Return (x, y) of the center of cell containing provided text 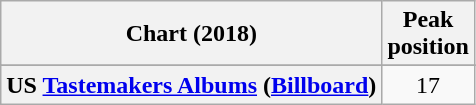
Chart (2018) (192, 34)
Peakposition (428, 34)
US Tastemakers Albums (Billboard) (192, 85)
17 (428, 85)
